From the cell containing the given text, extract its center point as (X, Y) coordinate. 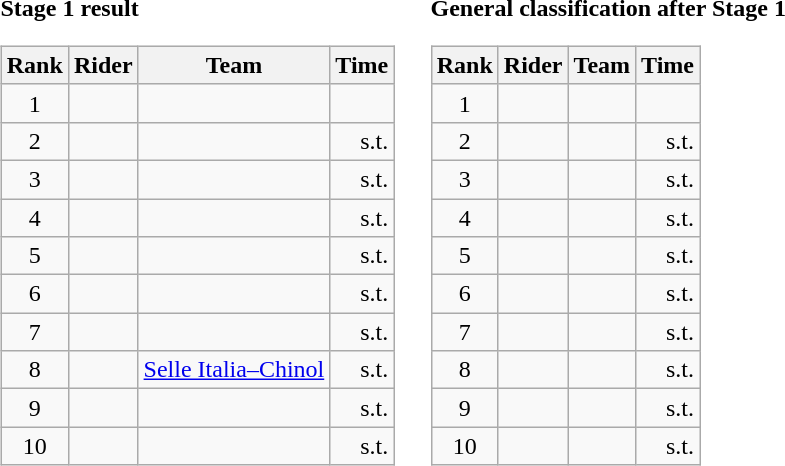
Selle Italia–Chinol (234, 370)
